Extract the (X, Y) coordinate from the center of the cell holding the provided text.  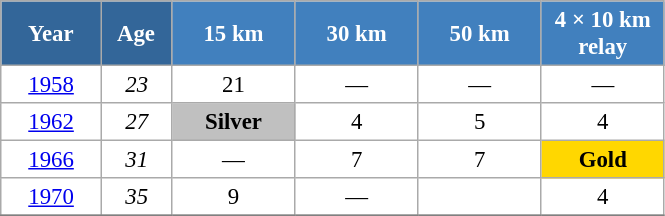
21 (234, 85)
Age (136, 34)
Year (52, 34)
Gold (602, 160)
35 (136, 197)
9 (234, 197)
31 (136, 160)
1970 (52, 197)
Silver (234, 122)
30 km (356, 34)
1966 (52, 160)
23 (136, 85)
1958 (52, 85)
50 km (480, 34)
5 (480, 122)
15 km (234, 34)
1962 (52, 122)
27 (136, 122)
4 × 10 km relay (602, 34)
